Find where the given text appears and provide that cell's center as [x, y] coordinate. 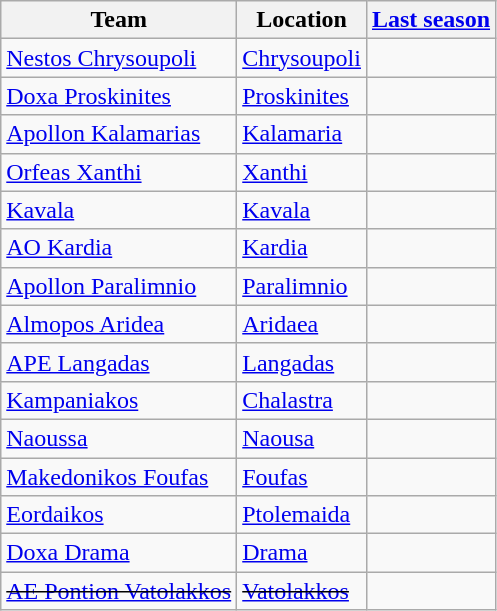
Langadas [302, 362]
Kalamaria [302, 134]
Location [302, 20]
Chrysoupoli [302, 58]
Ptolemaida [302, 515]
Orfeas Xanthi [119, 172]
Apollon Paralimnio [119, 286]
Almopos Aridea [119, 324]
Foufas [302, 477]
Makedonikos Foufas [119, 477]
Nestos Chrysoupoli [119, 58]
Last season [430, 20]
Doxa Proskinites [119, 96]
Team [119, 20]
Paralimnio [302, 286]
Naousa [302, 438]
Drama [302, 553]
AO Kardia [119, 248]
Naoussa [119, 438]
Doxa Drama [119, 553]
Chalastra [302, 400]
Kampaniakos [119, 400]
AE Pontion Vatolakkos [119, 591]
Apollon Kalamarias [119, 134]
Proskinites [302, 96]
Kardia [302, 248]
Eordaikos [119, 515]
Aridaea [302, 324]
Vatolakkos [302, 591]
Xanthi [302, 172]
APE Langadas [119, 362]
